Pinpoint the cell where the given text exists, returning its [x, y] midpoint coordinate. 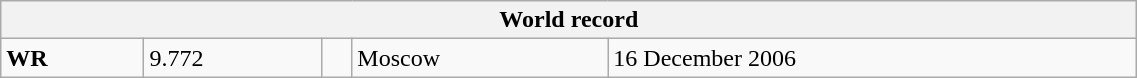
World record [569, 20]
16 December 2006 [872, 58]
WR [72, 58]
9.772 [233, 58]
Moscow [480, 58]
